Identify which cell holds the provided text, then report its [X, Y] central coordinate. 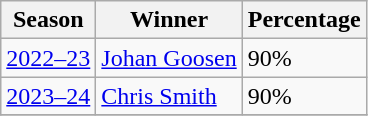
Johan Goosen [169, 58]
2023–24 [48, 96]
Chris Smith [169, 96]
Season [48, 20]
Percentage [304, 20]
2022–23 [48, 58]
Winner [169, 20]
